Locate the cell with the specified text and output its [x, y] center coordinate. 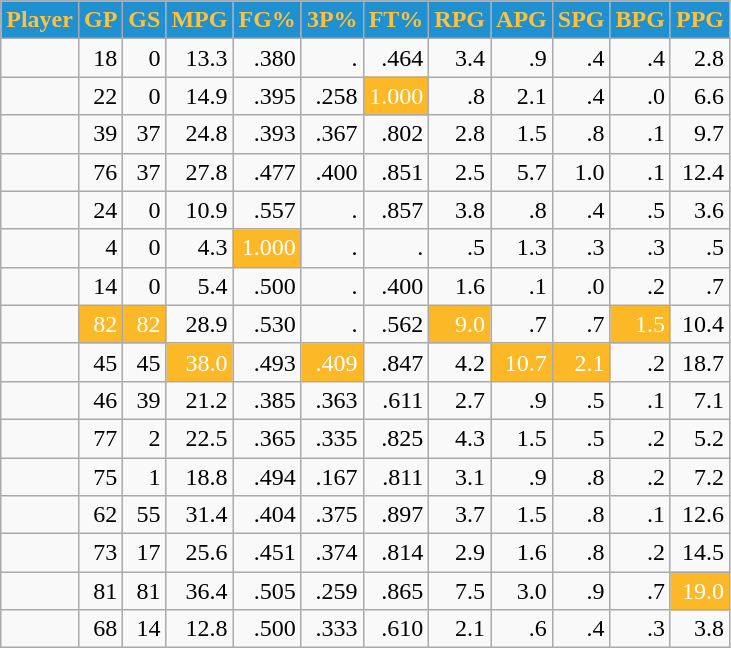
.477 [267, 172]
.363 [332, 400]
3.7 [460, 515]
1.0 [581, 172]
.167 [332, 477]
.857 [396, 210]
18.8 [200, 477]
5.2 [700, 438]
.393 [267, 134]
77 [100, 438]
3.4 [460, 58]
Player [40, 20]
FT% [396, 20]
31.4 [200, 515]
.851 [396, 172]
.530 [267, 324]
.365 [267, 438]
13.3 [200, 58]
.367 [332, 134]
3.0 [522, 591]
.258 [332, 96]
.865 [396, 591]
3.6 [700, 210]
62 [100, 515]
4.2 [460, 362]
BPG [640, 20]
3.1 [460, 477]
18 [100, 58]
12.6 [700, 515]
RPG [460, 20]
75 [100, 477]
.897 [396, 515]
10.4 [700, 324]
22.5 [200, 438]
.505 [267, 591]
MPG [200, 20]
19.0 [700, 591]
PPG [700, 20]
GS [144, 20]
.335 [332, 438]
.375 [332, 515]
.380 [267, 58]
5.4 [200, 286]
.385 [267, 400]
27.8 [200, 172]
10.9 [200, 210]
17 [144, 553]
14.5 [700, 553]
10.7 [522, 362]
21.2 [200, 400]
2.7 [460, 400]
GP [100, 20]
.451 [267, 553]
2 [144, 438]
7.5 [460, 591]
9.0 [460, 324]
7.1 [700, 400]
.395 [267, 96]
.611 [396, 400]
.404 [267, 515]
.811 [396, 477]
4 [100, 248]
24 [100, 210]
.847 [396, 362]
12.8 [200, 629]
APG [522, 20]
14.9 [200, 96]
.610 [396, 629]
3P% [332, 20]
7.2 [700, 477]
.259 [332, 591]
SPG [581, 20]
68 [100, 629]
1.3 [522, 248]
.562 [396, 324]
2.9 [460, 553]
25.6 [200, 553]
.374 [332, 553]
.6 [522, 629]
36.4 [200, 591]
28.9 [200, 324]
12.4 [700, 172]
.802 [396, 134]
FG% [267, 20]
.825 [396, 438]
55 [144, 515]
76 [100, 172]
.494 [267, 477]
.333 [332, 629]
.409 [332, 362]
.464 [396, 58]
18.7 [700, 362]
73 [100, 553]
46 [100, 400]
5.7 [522, 172]
24.8 [200, 134]
9.7 [700, 134]
38.0 [200, 362]
22 [100, 96]
.814 [396, 553]
.493 [267, 362]
6.6 [700, 96]
.557 [267, 210]
1 [144, 477]
2.5 [460, 172]
